Find where the given text appears and provide that cell's center as (x, y) coordinate. 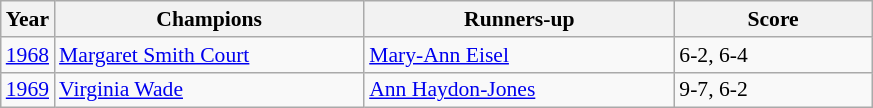
Champions (209, 19)
1969 (28, 90)
Margaret Smith Court (209, 55)
Runners-up (519, 19)
6-2, 6-4 (773, 55)
Ann Haydon-Jones (519, 90)
Score (773, 19)
Virginia Wade (209, 90)
Mary-Ann Eisel (519, 55)
Year (28, 19)
1968 (28, 55)
9-7, 6-2 (773, 90)
